Find where the given text appears and provide that cell's center as [x, y] coordinate. 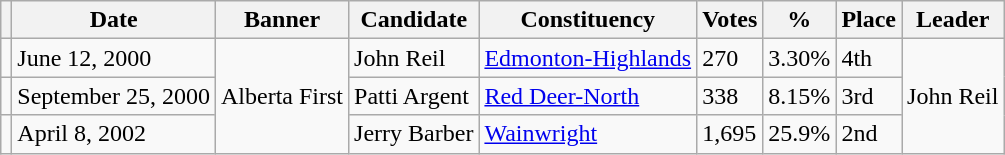
3rd [869, 96]
April 8, 2002 [114, 134]
Leader [953, 20]
4th [869, 58]
25.9% [800, 134]
September 25, 2000 [114, 96]
Votes [730, 20]
Wainwright [588, 134]
1,695 [730, 134]
Patti Argent [414, 96]
Jerry Barber [414, 134]
338 [730, 96]
270 [730, 58]
Date [114, 20]
8.15% [800, 96]
Place [869, 20]
3.30% [800, 58]
Candidate [414, 20]
Constituency [588, 20]
Red Deer-North [588, 96]
2nd [869, 134]
Banner [282, 20]
Alberta First [282, 96]
June 12, 2000 [114, 58]
Edmonton-Highlands [588, 58]
% [800, 20]
